Return [x, y] of the center of cell containing provided text 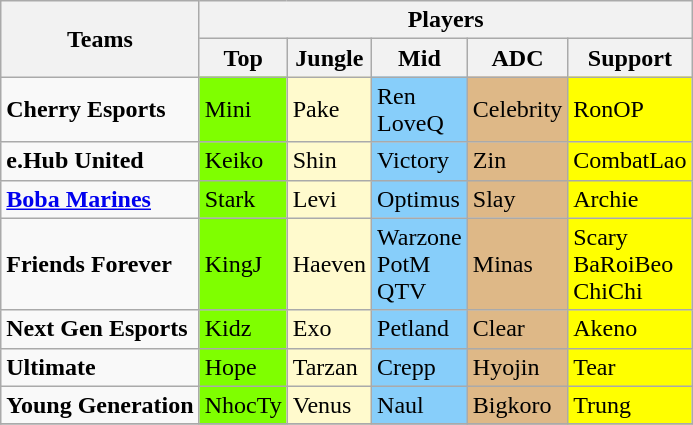
Keiko [243, 161]
Exo [329, 329]
KingJ [243, 264]
Slay [517, 199]
Teams [100, 39]
Warzone PotM QTV [420, 264]
Trung [630, 405]
Bigkoro [517, 405]
Next Gen Esports [100, 329]
Scary BaRoiBeo ChiChi [630, 264]
Zin [517, 161]
Optimus [420, 199]
NhocTy [243, 405]
Crepp [420, 367]
Naul [420, 405]
Victory [420, 161]
ADC [517, 58]
RonOP [630, 110]
Venus [329, 405]
Mid [420, 58]
Ultimate [100, 367]
Tarzan [329, 367]
Players [446, 20]
Cherry Esports [100, 110]
Clear [517, 329]
Friends Forever [100, 264]
Jungle [329, 58]
Pake [329, 110]
Celebrity [517, 110]
Minas [517, 264]
Tear [630, 367]
Kidz [243, 329]
Hope [243, 367]
Petland [420, 329]
Boba Marines [100, 199]
Archie [630, 199]
CombatLao [630, 161]
Hyojin [517, 367]
Young Generation [100, 405]
Ren LoveQ [420, 110]
Haeven [329, 264]
Mini [243, 110]
Support [630, 58]
Akeno [630, 329]
e.Hub United [100, 161]
Levi [329, 199]
Top [243, 58]
Shin [329, 161]
Stark [243, 199]
